Identify which cell holds the provided text, then report its (X, Y) central coordinate. 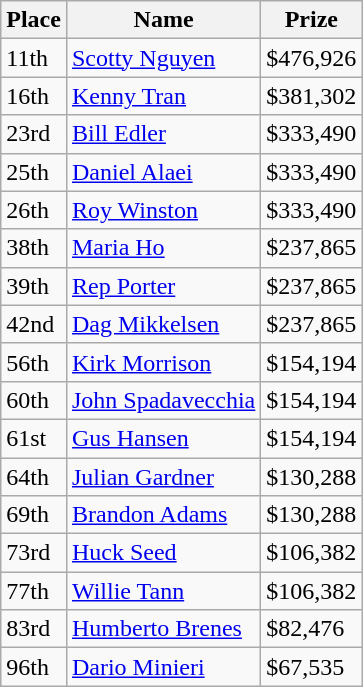
56th (34, 362)
Prize (312, 20)
16th (34, 96)
Rep Porter (163, 286)
$476,926 (312, 58)
23rd (34, 134)
Roy Winston (163, 210)
Huck Seed (163, 553)
Willie Tann (163, 591)
26th (34, 210)
Maria Ho (163, 248)
60th (34, 400)
Humberto Brenes (163, 629)
Gus Hansen (163, 438)
Brandon Adams (163, 515)
25th (34, 172)
Dario Minieri (163, 667)
73rd (34, 553)
Bill Edler (163, 134)
11th (34, 58)
Scotty Nguyen (163, 58)
39th (34, 286)
Julian Gardner (163, 477)
Daniel Alaei (163, 172)
38th (34, 248)
$381,302 (312, 96)
42nd (34, 324)
$82,476 (312, 629)
Name (163, 20)
69th (34, 515)
96th (34, 667)
64th (34, 477)
77th (34, 591)
Dag Mikkelsen (163, 324)
Place (34, 20)
Kirk Morrison (163, 362)
John Spadavecchia (163, 400)
61st (34, 438)
$67,535 (312, 667)
83rd (34, 629)
Kenny Tran (163, 96)
